Output the (X, Y) coordinate of the center of the cell containing the given text.  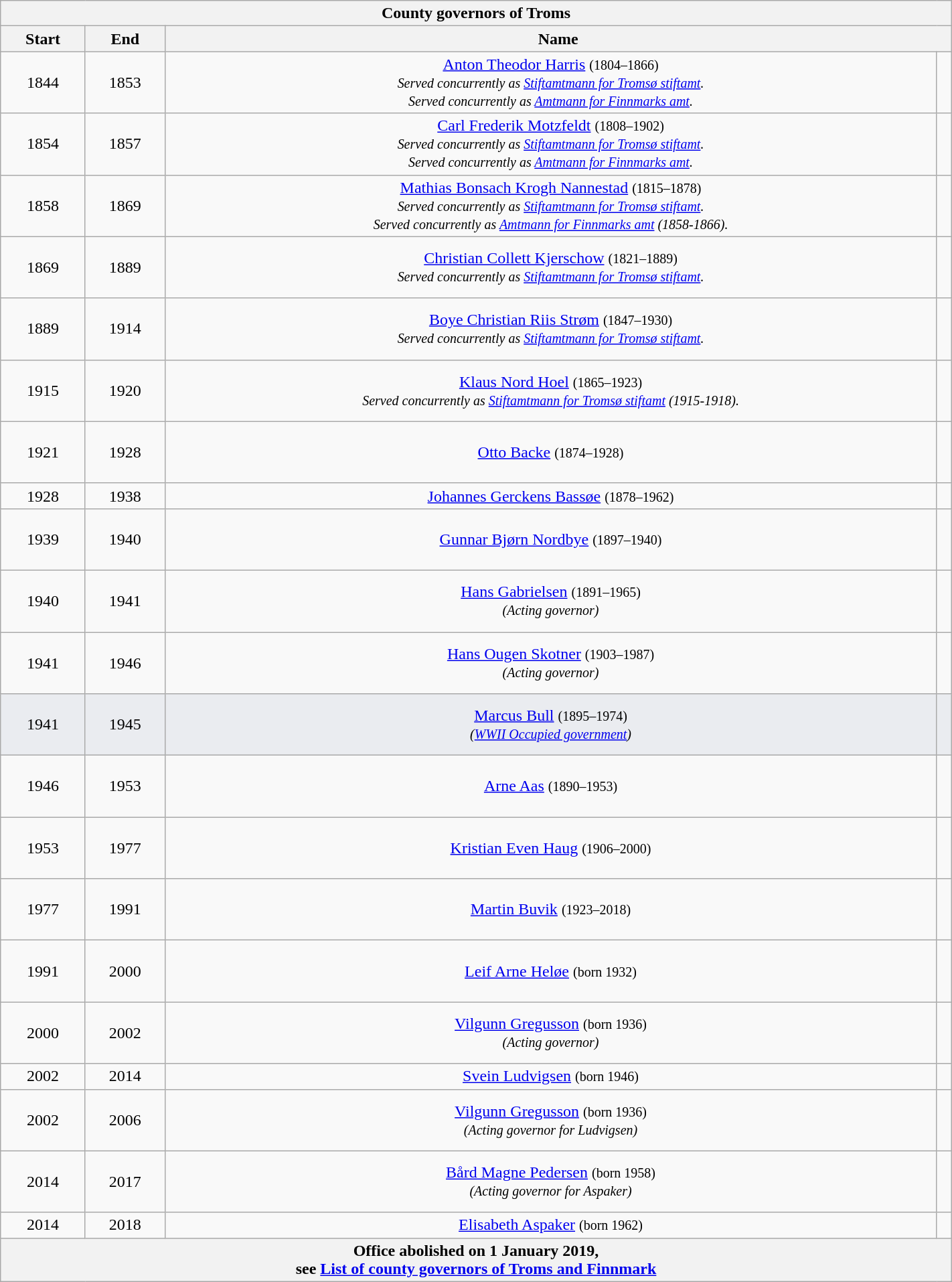
Name (558, 39)
Office abolished on 1 January 2019,see List of county governors of Troms and Finnmark (476, 1259)
1945 (125, 725)
Klaus Nord Hoel (1865–1923)Served concurrently as Stiftamtmann for Tromsø stiftamt (1915-1918). (550, 390)
Johannes Gerckens Bassøe (1878–1962) (550, 496)
Elisabeth Aspaker (born 1962) (550, 1225)
County governors of Troms (476, 13)
1914 (125, 329)
1915 (43, 390)
Anton Theodor Harris (1804–1866)Served concurrently as Stiftamtmann for Tromsø stiftamt.Served concurrently as Amtmann for Finnmarks amt. (550, 82)
Vilgunn Gregusson (born 1936)(Acting governor for Ludvigsen) (550, 1120)
Martin Buvik (1923–2018) (550, 910)
Start (43, 39)
1939 (43, 539)
Bård Magne Pedersen (born 1958)(Acting governor for Aspaker) (550, 1182)
Marcus Bull (1895–1974)(WWII Occupied government) (550, 725)
1857 (125, 144)
Christian Collett Kjerschow (1821–1889)Served concurrently as Stiftamtmann for Tromsø stiftamt. (550, 267)
1921 (43, 452)
2006 (125, 1120)
Arne Aas (1890–1953) (550, 786)
1938 (125, 496)
Gunnar Bjørn Nordbye (1897–1940) (550, 539)
1858 (43, 206)
Otto Backe (1874–1928) (550, 452)
1920 (125, 390)
Leif Arne Heløe (born 1932) (550, 971)
Kristian Even Haug (1906–2000) (550, 848)
1844 (43, 82)
Carl Frederik Motzfeldt (1808–1902)Served concurrently as Stiftamtmann for Tromsø stiftamt.Served concurrently as Amtmann for Finnmarks amt. (550, 144)
Svein Ludvigsen (born 1946) (550, 1076)
2017 (125, 1182)
1854 (43, 144)
Hans Gabrielsen (1891–1965)(Acting governor) (550, 601)
1853 (125, 82)
End (125, 39)
Hans Ougen Skotner (1903–1987)(Acting governor) (550, 663)
Vilgunn Gregusson (born 1936)(Acting governor) (550, 1033)
Boye Christian Riis Strøm (1847–1930)Served concurrently as Stiftamtmann for Tromsø stiftamt. (550, 329)
2018 (125, 1225)
